Return the (X, Y) coordinate for the center point of the cell that contains the specified text.  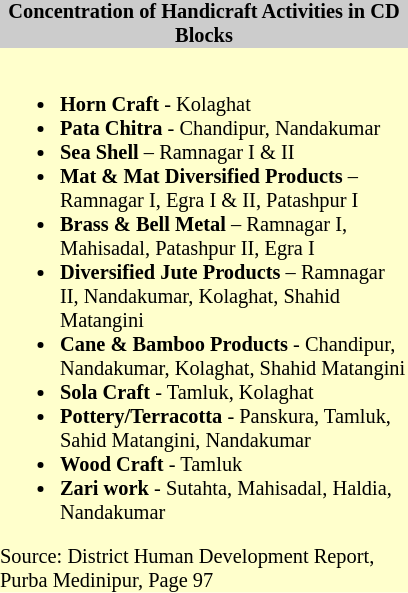
Concentration of Handicraft Activities in CD Blocks (204, 24)
